Scan for the cell matching the given text and deliver its (x, y) coordinate at center. 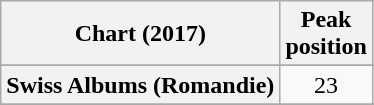
Peakposition (326, 34)
Chart (2017) (140, 34)
Swiss Albums (Romandie) (140, 85)
23 (326, 85)
